Search for the cell housing the specified text and yield its [x, y] center coordinate. 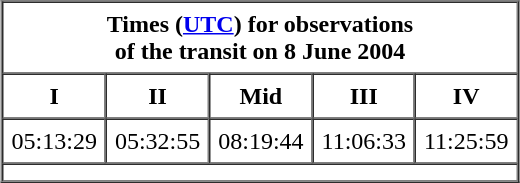
Mid [260, 96]
05:13:29 [54, 140]
Times (UTC) for observationsof the transit on 8 June 2004 [260, 38]
I [54, 96]
05:32:55 [158, 140]
11:25:59 [466, 140]
08:19:44 [260, 140]
II [158, 96]
IV [466, 96]
III [364, 96]
11:06:33 [364, 140]
